Identify which cell holds the provided text, then report its (X, Y) central coordinate. 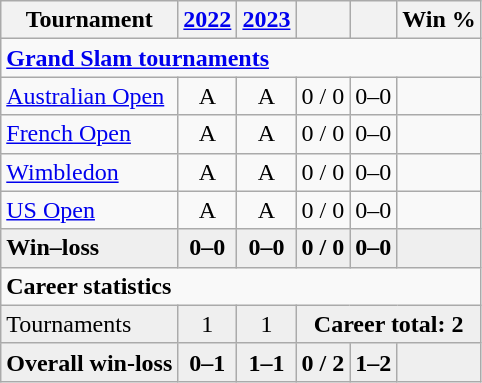
2022 (208, 20)
Tournaments (90, 324)
Overall win-loss (90, 362)
0–1 (208, 362)
French Open (90, 134)
Win % (440, 20)
Tournament (90, 20)
Career statistics (242, 286)
0 / 2 (323, 362)
Win–loss (90, 248)
1–2 (374, 362)
1–1 (266, 362)
Australian Open (90, 96)
2023 (266, 20)
Career total: 2 (388, 324)
Grand Slam tournaments (242, 58)
US Open (90, 210)
Wimbledon (90, 172)
